For the text-containing cell, return its midpoint in (x, y) coordinate format. 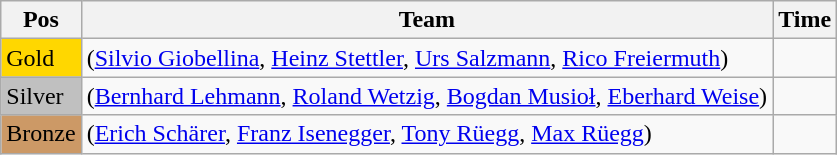
(Silvio Giobellina, Heinz Stettler, Urs Salzmann, Rico Freiermuth) (427, 58)
(Bernhard Lehmann, Roland Wetzig, Bogdan Musioł, Eberhard Weise) (427, 96)
Gold (41, 58)
Bronze (41, 134)
(Erich Schärer, Franz Isenegger, Tony Rüegg, Max Rüegg) (427, 134)
Team (427, 20)
Time (805, 20)
Silver (41, 96)
Pos (41, 20)
